For the text-containing cell, return its midpoint in [x, y] coordinate format. 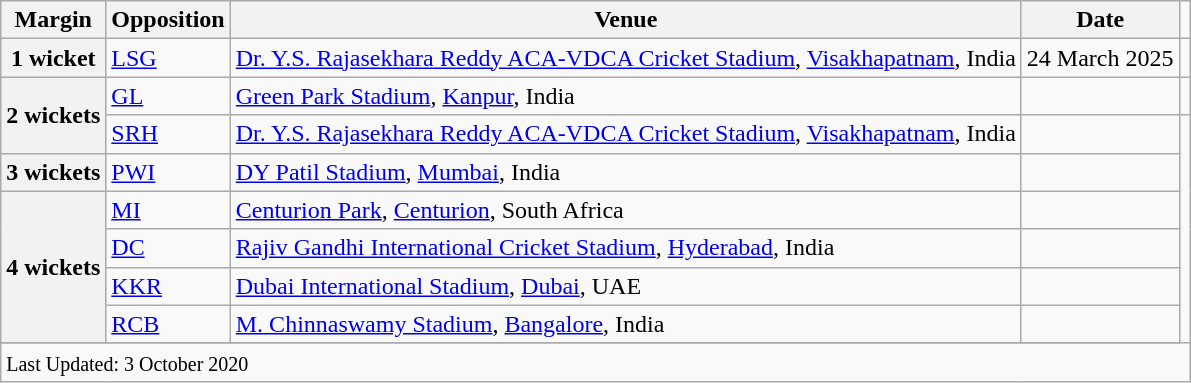
Green Park Stadium, Kanpur, India [626, 96]
PWI [168, 172]
KKR [168, 286]
Rajiv Gandhi International Cricket Stadium, Hyderabad, India [626, 248]
3 wickets [54, 172]
DY Patil Stadium, Mumbai, India [626, 172]
Last Updated: 3 October 2020 [596, 362]
Venue [626, 20]
Opposition [168, 20]
SRH [168, 134]
2 wickets [54, 115]
4 wickets [54, 267]
GL [168, 96]
MI [168, 210]
1 wicket [54, 58]
Margin [54, 20]
DC [168, 248]
Centurion Park, Centurion, South Africa [626, 210]
Dubai International Stadium, Dubai, UAE [626, 286]
M. Chinnaswamy Stadium, Bangalore, India [626, 324]
24 March 2025 [1100, 58]
RCB [168, 324]
LSG [168, 58]
Date [1100, 20]
